Return the (X, Y) coordinate for the center point of the cell that contains the specified text.  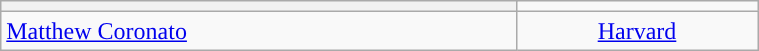
Matthew Coronato (259, 31)
Harvard (636, 31)
